Capture the cell that displays the provided text and extract its [X, Y] central coordinate. 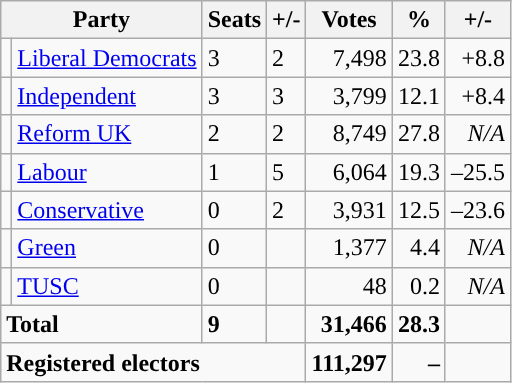
27.8 [418, 134]
31,466 [349, 324]
7,498 [349, 58]
111,297 [349, 362]
6,064 [349, 172]
28.3 [418, 324]
8,749 [349, 134]
19.3 [418, 172]
+8.8 [478, 58]
Conservative [107, 210]
Liberal Democrats [107, 58]
0.2 [418, 286]
Independent [107, 96]
–25.5 [478, 172]
–23.6 [478, 210]
Total [102, 324]
12.1 [418, 96]
Party [102, 20]
TUSC [107, 286]
Votes [349, 20]
9 [234, 324]
+8.4 [478, 96]
% [418, 20]
5 [286, 172]
– [418, 362]
48 [349, 286]
Registered electors [154, 362]
12.5 [418, 210]
Green [107, 248]
Seats [234, 20]
3,799 [349, 96]
23.8 [418, 58]
Labour [107, 172]
3,931 [349, 210]
Reform UK [107, 134]
1,377 [349, 248]
4.4 [418, 248]
1 [234, 172]
